Capture the cell that displays the provided text and extract its (x, y) central coordinate. 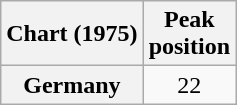
Peakposition (189, 34)
22 (189, 85)
Chart (1975) (72, 34)
Germany (72, 85)
